Scan for the cell matching the given text and deliver its [X, Y] coordinate at center. 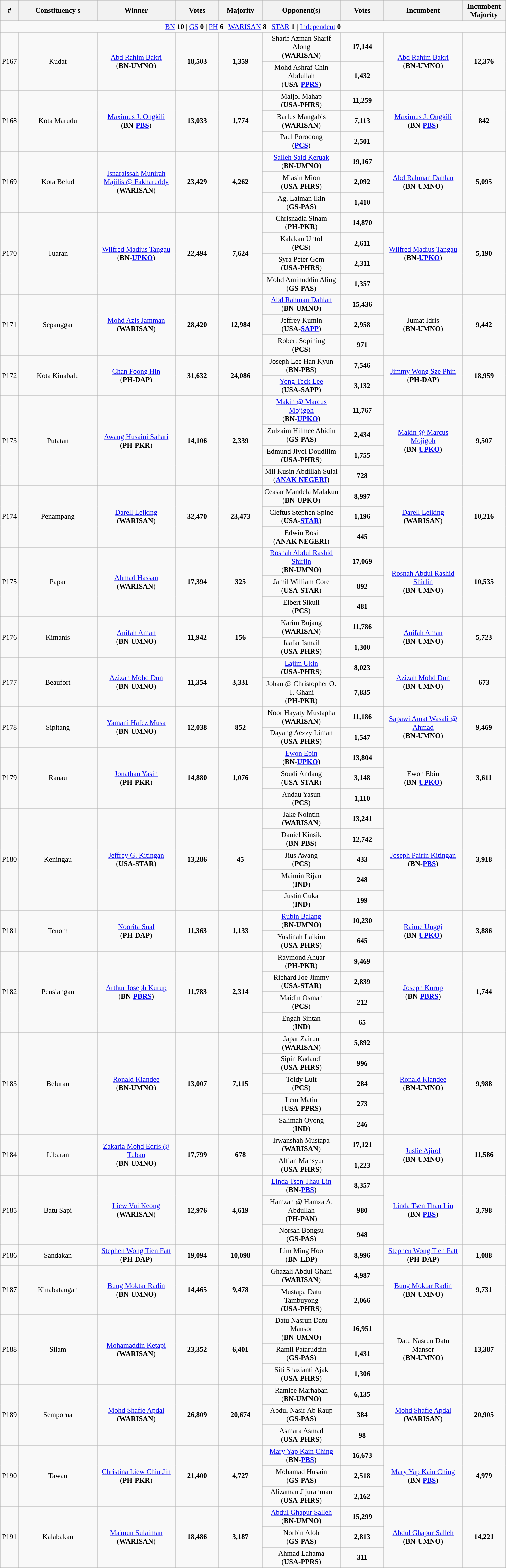
P173 [9, 441]
Silam [58, 1349]
678 [240, 1155]
311 [362, 1557]
12,984 [240, 325]
852 [240, 727]
Chrisnadia Sinam (PH-PKR) [301, 223]
2,813 [362, 1537]
Yuslinah Laikim (USA-PHRS) [301, 941]
Ahmad Lahama (USA-PPRS) [301, 1557]
17,394 [197, 582]
P172 [9, 376]
P179 [9, 778]
246 [362, 1125]
Yong Teck Lee (USA-SAPP) [301, 386]
Raime Unggi (BN-UPKO) [423, 931]
Tawau [58, 1476]
Andau Yasun (PCS) [301, 799]
Batu Sapi [58, 1210]
20,674 [240, 1415]
Ma'mun Sulaiman (WARISAN) [136, 1537]
23,473 [240, 517]
273 [362, 1104]
Paul Porodong (PCS) [301, 141]
P182 [9, 992]
Alfian Mansyur (USA-PHRS) [301, 1165]
11,259 [362, 101]
7,113 [362, 121]
14,465 [197, 1290]
Ag. Laiman Ikin (GS-PAS) [301, 203]
Jamil William Core (USA-STAR) [301, 586]
14,106 [197, 441]
Sepanggar [58, 325]
Sipitang [58, 727]
20,905 [484, 1415]
11,586 [484, 1155]
1,306 [362, 1374]
Incumbent [423, 11]
Ahmad Hassan (WARISAN) [136, 582]
Chan Foong Hin (PH-DAP) [136, 376]
10,230 [362, 921]
980 [362, 1210]
10,535 [484, 582]
Ramlee Marhaban (BN-UMNO) [301, 1395]
65 [362, 1023]
12,742 [362, 839]
6,401 [240, 1349]
1,432 [362, 76]
2,339 [240, 441]
Sandakan [58, 1255]
284 [362, 1084]
971 [362, 345]
Syra Peter Gom (USA-PHRS) [301, 263]
8,997 [362, 496]
199 [362, 900]
11,767 [362, 411]
7,546 [362, 365]
12,038 [197, 727]
948 [362, 1235]
Kinabatangan [58, 1290]
3,187 [240, 1537]
Incumbent Majority [484, 11]
1,547 [362, 737]
14,880 [197, 778]
2,311 [362, 263]
Dayang Aezzy Liman (USA-PHRS) [301, 737]
Papar [58, 582]
7,115 [240, 1084]
Tuaran [58, 253]
P184 [9, 1155]
Mohd Aminuddin Aling (GS-PAS) [301, 284]
8,023 [362, 668]
Tenom [58, 931]
Kota Belud [58, 182]
2,092 [362, 182]
Penampang [58, 517]
19,167 [362, 162]
P189 [9, 1415]
Richard Joe Jimmy (USA-STAR) [301, 982]
Mohamad Husain (GS-PAS) [301, 1476]
Ghazali Abdul Ghani (WARISAN) [301, 1275]
Cleftus Stephen Spine (USA-STAR) [301, 517]
Isnaraissah Munirah Majilis @ Fakharuddy (WARISAN) [136, 182]
1,133 [240, 931]
Miasin Mion (USA-PHRS) [301, 182]
P168 [9, 121]
Ramli Pataruddin (GS-PAS) [301, 1354]
Jimmy Wong Sze Phin (PH-DAP) [423, 376]
Kota Kinabalu [58, 376]
8,996 [362, 1255]
28,420 [197, 325]
1,196 [362, 517]
P178 [9, 727]
2,611 [362, 243]
Toidy Luit (PCS) [301, 1084]
Jaafar Ismail (USA-PHRS) [301, 647]
11,783 [197, 992]
1,359 [240, 61]
Lim Ming Hoo (BN-LDP) [301, 1255]
2,314 [240, 992]
32,470 [197, 517]
11,363 [197, 931]
5,723 [484, 637]
3,798 [484, 1210]
Johan @ Christopher O. T. Ghani (PH-PKR) [301, 693]
Majority [240, 11]
11,354 [197, 682]
10,216 [484, 517]
248 [362, 880]
842 [484, 121]
Rubin Balang (BN-UMNO) [301, 921]
Maijol Mahap (USA-PHRS) [301, 101]
P169 [9, 182]
1,774 [240, 121]
Siti Shazianti Ajak (USA-PHRS) [301, 1374]
9,988 [484, 1084]
Maidin Osman (PCS) [301, 1002]
3,132 [362, 386]
Opponent(s) [301, 11]
Liew Vui Keong (WARISAN) [136, 1210]
10,098 [240, 1255]
892 [362, 586]
Norbin Aloh (GS-PAS) [301, 1537]
1,088 [484, 1255]
Constituency s [58, 11]
P188 [9, 1349]
2,501 [362, 141]
Elbert Sikuil (PCS) [301, 607]
1,755 [362, 455]
Lajim Ukin (USA-PHRS) [301, 668]
4,979 [484, 1476]
Salimah Oyong (IND) [301, 1125]
9,507 [484, 441]
P183 [9, 1084]
18,503 [197, 61]
Kalakau Untol (PCS) [301, 243]
Kudat [58, 61]
23,352 [197, 1349]
Justin Guka (IND) [301, 900]
14,870 [362, 223]
3,148 [362, 778]
156 [240, 637]
Ranau [58, 778]
13,241 [362, 819]
Putatan [58, 441]
Abdul Nasir Ab Raup (GS-PAS) [301, 1415]
Daniel Kinsik (BN-PBS) [301, 839]
445 [362, 537]
Yamani Hafez Musa (BN-UMNO) [136, 727]
Asmara Asmad (USA-PHRS) [301, 1435]
Mil Kusin Abdillah Sulai (ANAK NEGERI) [301, 476]
Pensiangan [58, 992]
3,331 [240, 682]
Robert Sopining (PCS) [301, 345]
4,727 [240, 1476]
9,442 [484, 325]
P185 [9, 1210]
Jumat Idris (BN-UMNO) [423, 325]
11,186 [362, 717]
P167 [9, 61]
12,376 [484, 61]
17,121 [362, 1145]
P180 [9, 860]
12,976 [197, 1210]
1,410 [362, 203]
Salleh Said Keruak (BN-UMNO) [301, 162]
Soudi Andang (USA-STAR) [301, 778]
1,300 [362, 647]
Noor Hayaty Mustapha (WARISAN) [301, 717]
Raymond Ahuar (PH-PKR) [301, 961]
Joseph Lee Han Kyun (BN-PBS) [301, 365]
5,190 [484, 253]
Maimin Rijan (IND) [301, 880]
2,518 [362, 1476]
3,611 [484, 778]
Noorita Sual (PH-DAP) [136, 931]
Kota Marudu [58, 121]
Awang Husaini Sahari (PH-PKR) [136, 441]
Joseph Kurup (BN-PBRS) [423, 992]
P176 [9, 637]
7,835 [362, 693]
Libaran [58, 1155]
16,951 [362, 1329]
P191 [9, 1537]
26,809 [197, 1415]
Beaufort [58, 682]
18,486 [197, 1537]
Edwin Bosi (ANAK NEGERI) [301, 537]
Irwanshah Mustapa (WARISAN) [301, 1145]
Sharif Azman Sharif Along (WARISAN) [301, 47]
1,744 [484, 992]
17,799 [197, 1155]
Sapawi Amat Wasali @ Ahmad (BN-UMNO) [423, 727]
15,299 [362, 1517]
Norsah Bongsu (GS-PAS) [301, 1235]
Zakaria Mohd Edris @ Tubau (BN-UMNO) [136, 1155]
384 [362, 1415]
# [9, 11]
P177 [9, 682]
21,400 [197, 1476]
11,786 [362, 627]
Arthur Joseph Kurup (BN-PBRS) [136, 992]
5,892 [362, 1043]
17,069 [362, 561]
Beluran [58, 1084]
Jius Awang (PCS) [301, 859]
1,110 [362, 799]
Kimanis [58, 637]
Barlus Mangabis (WARISAN) [301, 121]
22,494 [197, 253]
1,076 [240, 778]
Zulzaim Hilmee Abidin (GS-PAS) [301, 435]
1,223 [362, 1165]
13,033 [197, 121]
P175 [9, 582]
Winner [136, 11]
2,434 [362, 435]
Mohd Azis Jamman (WARISAN) [136, 325]
5,095 [484, 182]
Jeffrey Kumin (USA-SAPP) [301, 325]
Jeffrey G. Kitingan (USA-STAR) [136, 860]
Mohd Ashraf Chin Abdullah (USA-PPRS) [301, 76]
2,839 [362, 982]
3,918 [484, 860]
9,478 [240, 1290]
P171 [9, 325]
Jake Nointin (WARISAN) [301, 819]
6,135 [362, 1395]
BN 10 | GS 0 | PH 6 | WARISAN 8 | STAR 1 | Independent 0 [253, 27]
31,632 [197, 376]
Mustapa Datu Tambuyong (USA-PHRS) [301, 1300]
481 [362, 607]
Lem Matin (USA-PPRS) [301, 1104]
Jonathan Yasin (PH-PKR) [136, 778]
2,958 [362, 325]
P181 [9, 931]
45 [240, 860]
728 [362, 476]
9,731 [484, 1290]
2,162 [362, 1496]
4,262 [240, 182]
23,429 [197, 182]
Christina Liew Chin Jin (PH-PKR) [136, 1476]
17,144 [362, 47]
Karim Bujang (WARISAN) [301, 627]
212 [362, 1002]
P186 [9, 1255]
13,007 [197, 1084]
15,436 [362, 304]
1,431 [362, 1354]
13,387 [484, 1349]
Ceasar Mandela Malakun (BN-UPKO) [301, 496]
18,959 [484, 376]
2,066 [362, 1300]
16,673 [362, 1455]
325 [240, 582]
Alizaman Jijurahman (USA-PHRS) [301, 1496]
645 [362, 941]
996 [362, 1063]
Edmund Jivol Doudilim (USA-PHRS) [301, 455]
Juslie Ajirol (BN-UMNO) [423, 1155]
1,357 [362, 284]
4,987 [362, 1275]
Hamzah @ Hamza A. Abdullah (PH-PAN) [301, 1210]
11,942 [197, 637]
3,886 [484, 931]
Joseph Pairin Kitingan (BN-PBS) [423, 860]
4,619 [240, 1210]
P190 [9, 1476]
Engah Sintan (IND) [301, 1023]
98 [362, 1435]
8,357 [362, 1185]
P187 [9, 1290]
24,086 [240, 376]
7,624 [240, 253]
13,286 [197, 860]
Keningau [58, 860]
P170 [9, 253]
P174 [9, 517]
13,804 [362, 758]
Kalabakan [58, 1537]
433 [362, 859]
Mohamaddin Ketapi (WARISAN) [136, 1349]
19,094 [197, 1255]
Japar Zairun (WARISAN) [301, 1043]
Semporna [58, 1415]
Sipin Kadandi (USA-PHRS) [301, 1063]
673 [484, 682]
14,221 [484, 1537]
